Return the (X, Y) coordinate for the center point of the cell that contains the specified text.  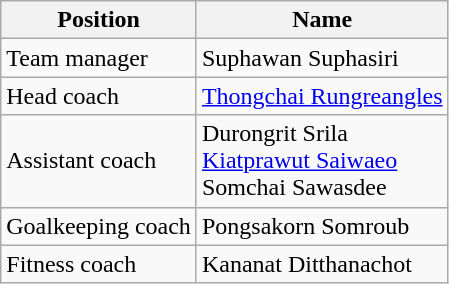
Durongrit Srila Kiatprawut Saiwaeo Somchai Sawasdee (322, 161)
Team manager (99, 58)
Name (322, 20)
Thongchai Rungreangles (322, 96)
Head coach (99, 96)
Kananat Ditthanachot (322, 264)
Suphawan Suphasiri (322, 58)
Fitness coach (99, 264)
Pongsakorn Somroub (322, 226)
Assistant coach (99, 161)
Position (99, 20)
Goalkeeping coach (99, 226)
